Return the [x, y] coordinate for the center point of the cell that contains the specified text.  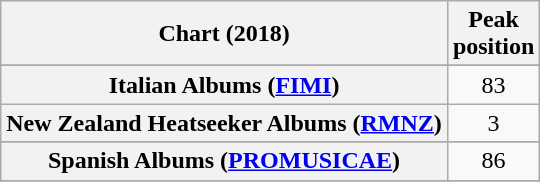
Peak position [493, 34]
Chart (2018) [224, 34]
86 [493, 161]
83 [493, 85]
3 [493, 123]
New Zealand Heatseeker Albums (RMNZ) [224, 123]
Spanish Albums (PROMUSICAE) [224, 161]
Italian Albums (FIMI) [224, 85]
